Determine the (X, Y) coordinate at the center of the cell enclosing the given text.  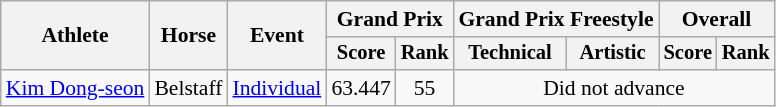
Grand Prix (390, 19)
Artistic (613, 54)
Kim Dong-seon (76, 88)
Event (276, 36)
Belstaff (188, 88)
Individual (276, 88)
Grand Prix Freestyle (556, 19)
63.447 (360, 88)
Horse (188, 36)
Athlete (76, 36)
Technical (510, 54)
Did not advance (614, 88)
55 (425, 88)
Overall (717, 19)
